For the text-containing cell, return its midpoint in [x, y] coordinate format. 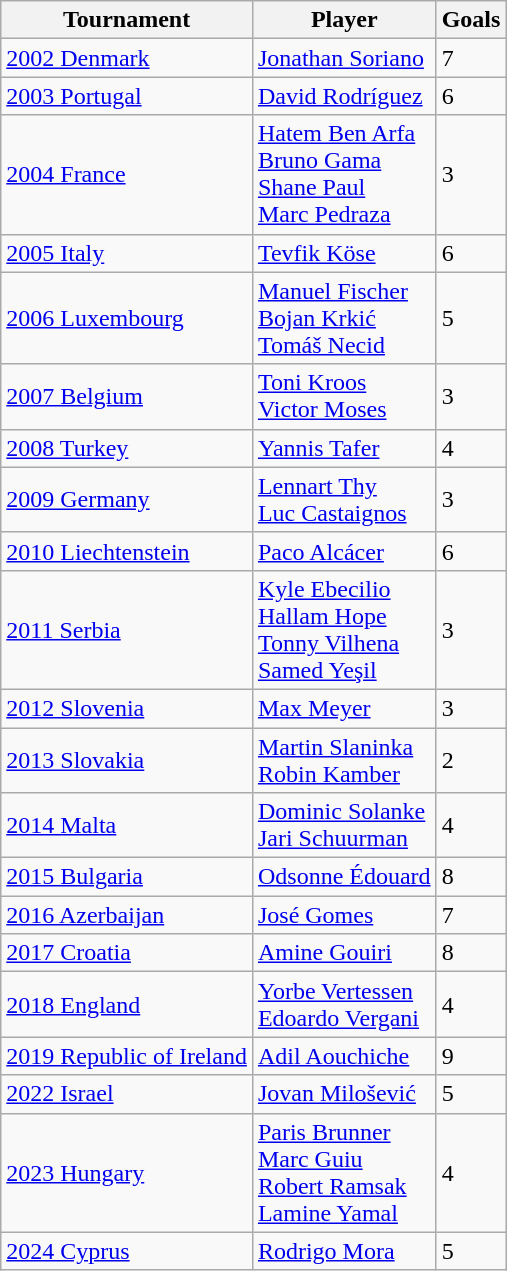
José Gomes [344, 915]
2024 Cyprus [127, 1251]
Adil Aouchiche [344, 1056]
2014 Malta [127, 826]
David Rodríguez [344, 96]
Amine Gouiri [344, 953]
2013 Slovakia [127, 760]
2022 Israel [127, 1094]
2015 Bulgaria [127, 877]
Hatem Ben Arfa Bruno Gama Shane Paul Marc Pedraza [344, 174]
2012 Slovenia [127, 708]
2003 Portugal [127, 96]
2 [471, 760]
2006 Luxembourg [127, 318]
9 [471, 1056]
Rodrigo Mora [344, 1251]
2007 Belgium [127, 396]
2009 Germany [127, 500]
Yannis Tafer [344, 448]
Paris Brunner Marc Guiu Robert Ramsak Lamine Yamal [344, 1172]
Yorbe Vertessen Edoardo Vergani [344, 1004]
2002 Denmark [127, 58]
2023 Hungary [127, 1172]
2005 Italy [127, 253]
Tournament [127, 20]
2010 Liechtenstein [127, 551]
2017 Croatia [127, 953]
Toni Kroos Victor Moses [344, 396]
Dominic Solanke Jari Schuurman [344, 826]
2008 Turkey [127, 448]
Lennart Thy Luc Castaignos [344, 500]
2018 England [127, 1004]
Manuel Fischer Bojan Krkić Tomáš Necid [344, 318]
Jonathan Soriano [344, 58]
Odsonne Édouard [344, 877]
2019 Republic of Ireland [127, 1056]
Martin Slaninka Robin Kamber [344, 760]
Goals [471, 20]
2004 France [127, 174]
Kyle Ebecilio Hallam Hope Tonny Vilhena Samed Yeşil [344, 630]
Paco Alcácer [344, 551]
Max Meyer [344, 708]
Jovan Milošević [344, 1094]
Tevfik Köse [344, 253]
2016 Azerbaijan [127, 915]
Player [344, 20]
2011 Serbia [127, 630]
